Pinpoint the cell where the given text exists, returning its [X, Y] midpoint coordinate. 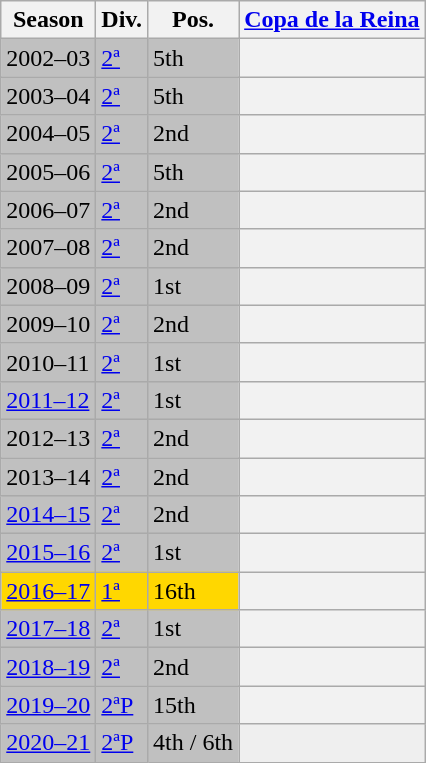
2008–09 [48, 286]
15th [194, 705]
Season [48, 20]
2017–18 [48, 629]
2016–17 [48, 591]
2015–16 [48, 553]
2004–05 [48, 134]
Copa de la Reina [332, 20]
2011–12 [48, 400]
2014–15 [48, 515]
2010–11 [48, 362]
2006–07 [48, 210]
2012–13 [48, 438]
Pos. [194, 20]
Div. [122, 20]
2005–06 [48, 172]
4th / 6th [194, 743]
2018–19 [48, 667]
2007–08 [48, 248]
2020–21 [48, 743]
16th [194, 591]
2019–20 [48, 705]
2003–04 [48, 96]
2002–03 [48, 58]
2013–14 [48, 477]
1ª [122, 591]
2009–10 [48, 324]
